Output the (x, y) coordinate of the center of the cell containing the given text.  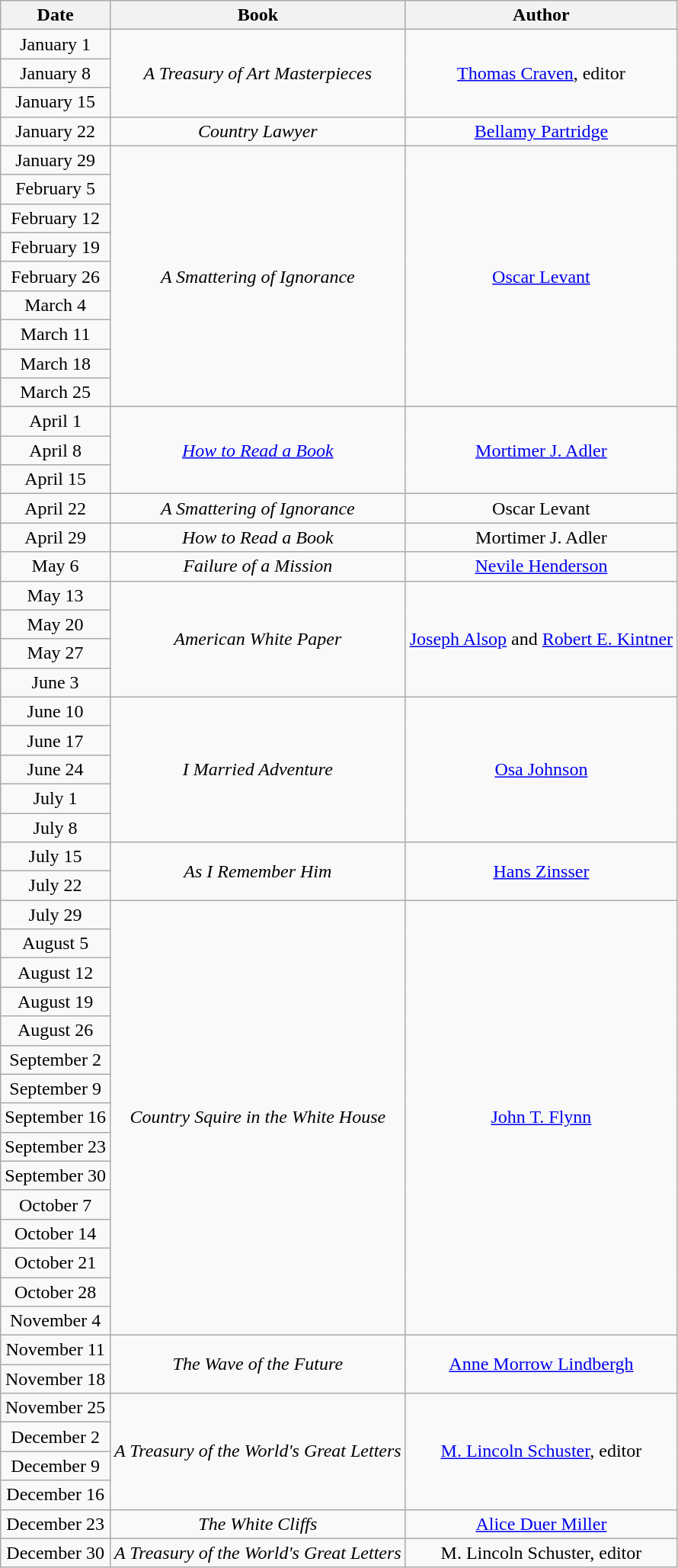
August 12 (56, 973)
August 5 (56, 944)
September 30 (56, 1175)
June 24 (56, 769)
November 25 (56, 1408)
February 26 (56, 276)
January 22 (56, 131)
December 9 (56, 1466)
July 15 (56, 857)
A Treasury of Art Masterpieces (257, 73)
March 25 (56, 393)
August 19 (56, 1002)
May 20 (56, 624)
May 27 (56, 653)
January 8 (56, 73)
October 28 (56, 1292)
January 1 (56, 44)
The White Cliffs (257, 1524)
Joseph Alsop and Robert E. Kintner (541, 639)
December 30 (56, 1553)
March 18 (56, 364)
November 11 (56, 1350)
January 15 (56, 102)
April 1 (56, 422)
April 8 (56, 451)
April 22 (56, 508)
April 29 (56, 537)
November 18 (56, 1379)
December 23 (56, 1524)
September 9 (56, 1089)
February 19 (56, 247)
September 16 (56, 1117)
September 2 (56, 1060)
I Married Adventure (257, 769)
Book (257, 15)
Nevile Henderson (541, 566)
Country Lawyer (257, 131)
As I Remember Him (257, 871)
Alice Duer Miller (541, 1524)
February 12 (56, 218)
June 3 (56, 682)
July 29 (56, 915)
October 14 (56, 1233)
March 4 (56, 305)
Date (56, 15)
December 2 (56, 1437)
May 6 (56, 566)
Hans Zinsser (541, 871)
July 1 (56, 798)
Anne Morrow Lindbergh (541, 1364)
November 4 (56, 1321)
October 7 (56, 1204)
June 10 (56, 711)
Country Squire in the White House (257, 1117)
April 15 (56, 479)
Osa Johnson (541, 769)
December 16 (56, 1495)
Failure of a Mission (257, 566)
July 22 (56, 886)
July 8 (56, 827)
August 26 (56, 1031)
American White Paper (257, 639)
Thomas Craven, editor (541, 73)
September 23 (56, 1146)
The Wave of the Future (257, 1364)
June 17 (56, 740)
Author (541, 15)
Bellamy Partridge (541, 131)
October 21 (56, 1262)
March 11 (56, 334)
John T. Flynn (541, 1117)
February 5 (56, 189)
May 13 (56, 595)
January 29 (56, 160)
